Output the (x, y) coordinate of the center of the cell containing the given text.  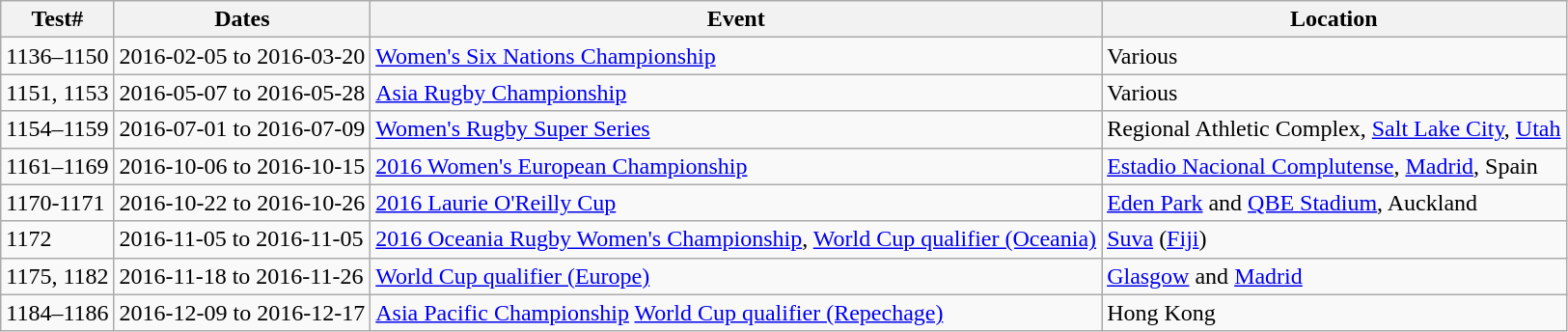
2016 Laurie O'Reilly Cup (736, 203)
1184–1186 (58, 313)
2016-10-06 to 2016-10-15 (242, 166)
1161–1169 (58, 166)
Estadio Nacional Complutense, Madrid, Spain (1334, 166)
2016-10-22 to 2016-10-26 (242, 203)
Suva (Fiji) (1334, 239)
1151, 1153 (58, 93)
2016-11-18 to 2016-11-26 (242, 276)
Hong Kong (1334, 313)
1136–1150 (58, 56)
Location (1334, 19)
Women's Six Nations Championship (736, 56)
1154–1159 (58, 129)
2016 Women's European Championship (736, 166)
Test# (58, 19)
2016-05-07 to 2016-05-28 (242, 93)
World Cup qualifier (Europe) (736, 276)
Event (736, 19)
Eden Park and QBE Stadium, Auckland (1334, 203)
2016-07-01 to 2016-07-09 (242, 129)
2016-02-05 to 2016-03-20 (242, 56)
1170-1171 (58, 203)
Dates (242, 19)
Glasgow and Madrid (1334, 276)
Women's Rugby Super Series (736, 129)
2016-12-09 to 2016-12-17 (242, 313)
Asia Pacific Championship World Cup qualifier (Repechage) (736, 313)
1172 (58, 239)
Asia Rugby Championship (736, 93)
Regional Athletic Complex, Salt Lake City, Utah (1334, 129)
2016 Oceania Rugby Women's Championship, World Cup qualifier (Oceania) (736, 239)
1175, 1182 (58, 276)
2016-11-05 to 2016-11-05 (242, 239)
